Scan for the cell matching the given text and deliver its (x, y) coordinate at center. 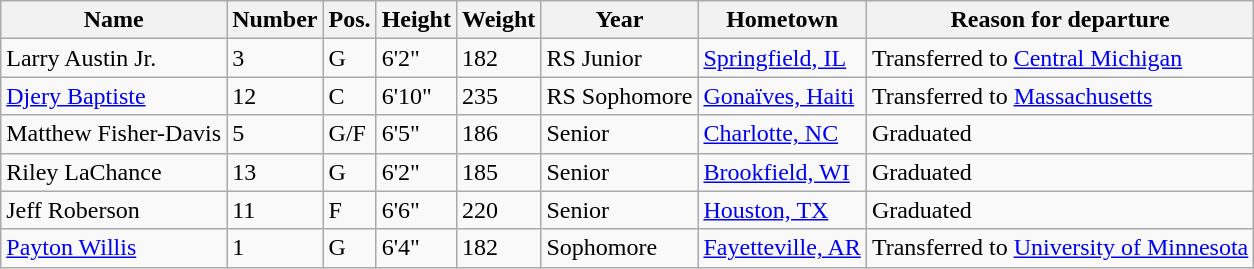
Payton Willis (114, 248)
Reason for departure (1060, 20)
RS Sophomore (620, 96)
1 (275, 248)
Height (416, 20)
12 (275, 96)
185 (498, 172)
Transferred to University of Minnesota (1060, 248)
F (350, 210)
C (350, 96)
Transferred to Central Michigan (1060, 58)
186 (498, 134)
Brookfield, WI (782, 172)
Larry Austin Jr. (114, 58)
G/F (350, 134)
6'4" (416, 248)
Jeff Roberson (114, 210)
220 (498, 210)
6'10" (416, 96)
Hometown (782, 20)
6'6" (416, 210)
RS Junior (620, 58)
Fayetteville, AR (782, 248)
Year (620, 20)
5 (275, 134)
Gonaïves, Haiti (782, 96)
6'5" (416, 134)
3 (275, 58)
Number (275, 20)
Houston, TX (782, 210)
235 (498, 96)
Transferred to Massachusetts (1060, 96)
Charlotte, NC (782, 134)
Pos. (350, 20)
Springfield, IL (782, 58)
11 (275, 210)
Name (114, 20)
Weight (498, 20)
Sophomore (620, 248)
Matthew Fisher-Davis (114, 134)
13 (275, 172)
Djery Baptiste (114, 96)
Riley LaChance (114, 172)
